Pinpoint the cell where the given text exists, returning its (X, Y) midpoint coordinate. 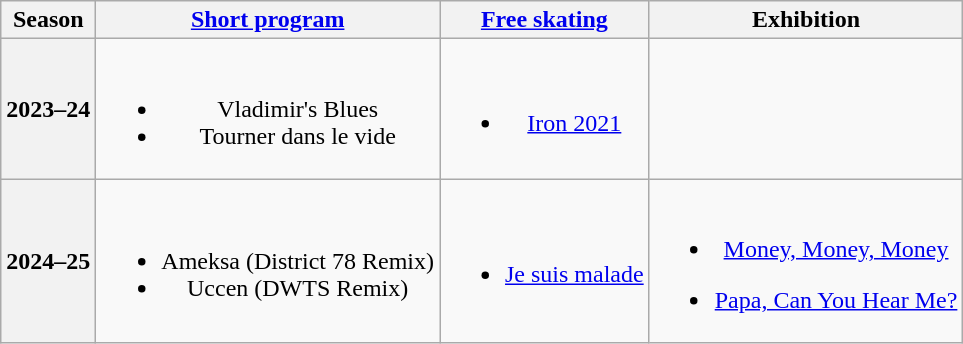
2024–25 (48, 261)
Short program (268, 20)
Free skating (545, 20)
2023–24 (48, 109)
Season (48, 20)
Je suis malade (545, 261)
Ameksa (District 78 Remix) Uccen (DWTS Remix) (268, 261)
Vladimir's Blues Tourner dans le vide (268, 109)
Money, Money, Money Papa, Can You Hear Me? (806, 261)
Exhibition (806, 20)
Iron 2021 (545, 109)
